From the cell containing the given text, extract its center point as (X, Y) coordinate. 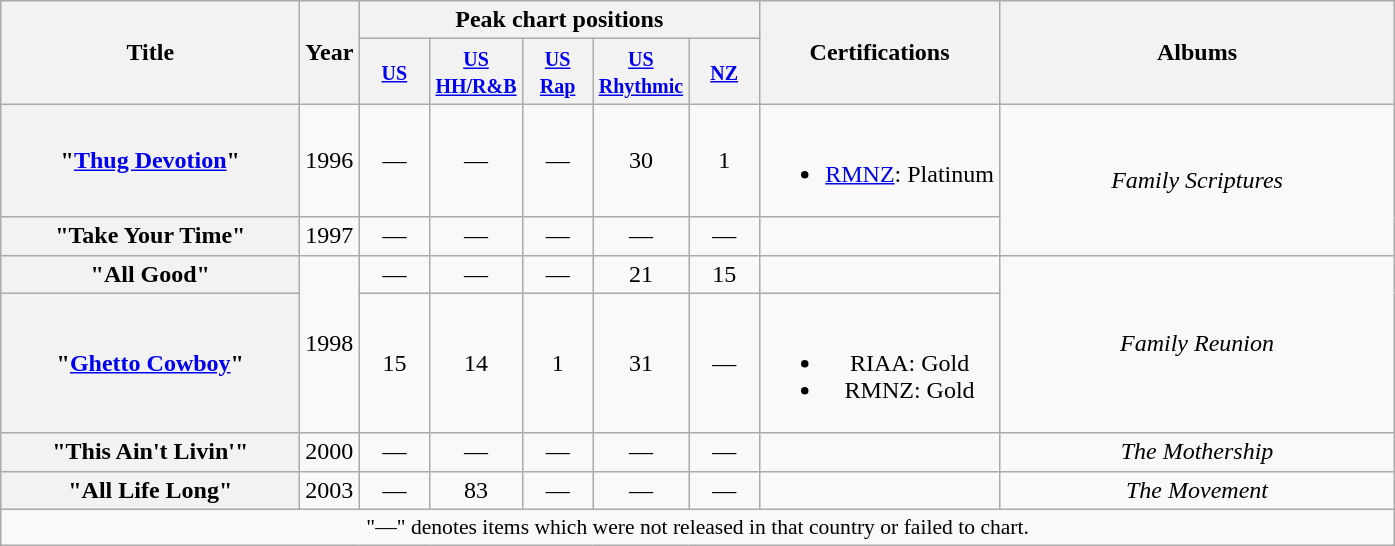
Year (330, 52)
"This Ain't Livin'" (150, 452)
RIAA: GoldRMNZ: Gold (880, 363)
The Movement (1196, 490)
"Thug Devotion" (150, 160)
2000 (330, 452)
RMNZ: Platinum (880, 160)
"All Good" (150, 274)
14 (476, 363)
Certifications (880, 52)
21 (640, 274)
Family Reunion (1196, 344)
US (394, 72)
1998 (330, 344)
The Mothership (1196, 452)
"Ghetto Cowboy" (150, 363)
1996 (330, 160)
"—" denotes items which were not released in that country or failed to chart. (698, 527)
"Take Your Time" (150, 236)
NZ (724, 72)
US Rap (558, 72)
83 (476, 490)
US Rhythmic (640, 72)
Peak chart positions (560, 20)
US HH/R&B (476, 72)
31 (640, 363)
Title (150, 52)
30 (640, 160)
1997 (330, 236)
2003 (330, 490)
"All Life Long" (150, 490)
Albums (1196, 52)
Family Scriptures (1196, 180)
